Find where the given text appears and provide that cell's center as [X, Y] coordinate. 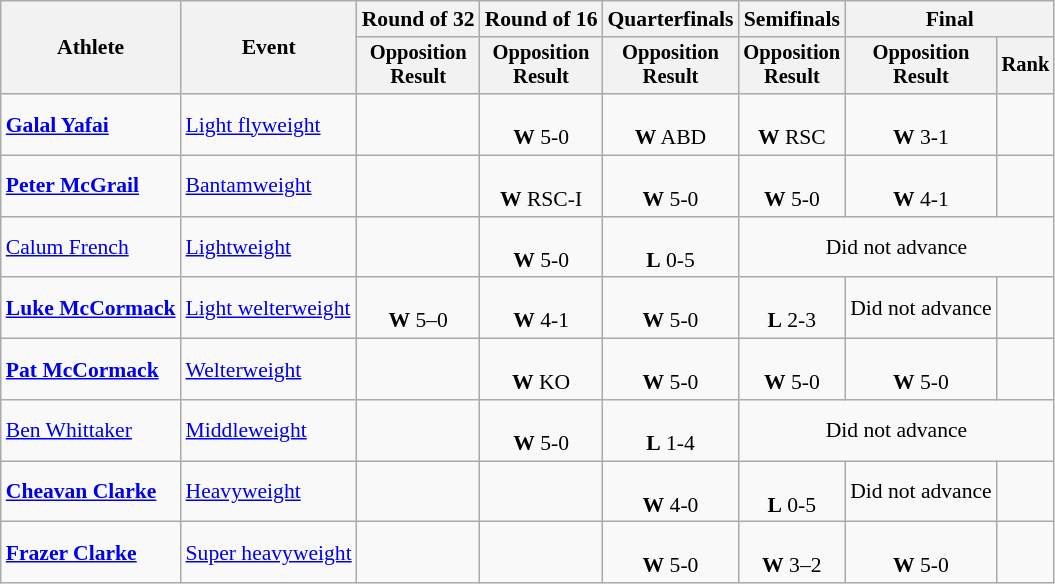
Calum French [91, 248]
Luke McCormack [91, 308]
W ABD [670, 124]
Quarterfinals [670, 19]
Athlete [91, 48]
W KO [542, 370]
W 3-1 [921, 124]
Light flyweight [269, 124]
Light welterweight [269, 308]
Pat McCormack [91, 370]
W RSC-I [542, 186]
Middleweight [269, 430]
Bantamweight [269, 186]
Round of 32 [418, 19]
Peter McGrail [91, 186]
Super heavyweight [269, 552]
Heavyweight [269, 492]
L 2-3 [792, 308]
Galal Yafai [91, 124]
Final [950, 19]
Semifinals [792, 19]
W 4-0 [670, 492]
Cheavan Clarke [91, 492]
Round of 16 [542, 19]
Welterweight [269, 370]
Rank [1026, 66]
W RSC [792, 124]
W 3–2 [792, 552]
Frazer Clarke [91, 552]
Ben Whittaker [91, 430]
W 5–0 [418, 308]
Event [269, 48]
Lightweight [269, 248]
L 1-4 [670, 430]
